Return (X, Y) of the center of cell containing provided text 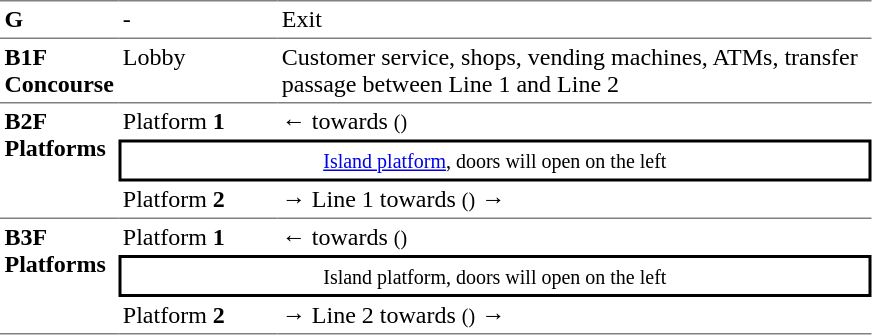
B1FConcourse (59, 71)
G (59, 19)
→ Line 1 towards () → (574, 201)
B3FPlatforms (59, 277)
Customer service, shops, vending machines, ATMs, transfer passage between Line 1 and Line 2 (574, 71)
Exit (574, 19)
→ Line 2 towards () → (574, 316)
B2FPlatforms (59, 162)
- (198, 19)
Lobby (198, 71)
